Extract the (x, y) coordinate from the center of the cell holding the provided text.  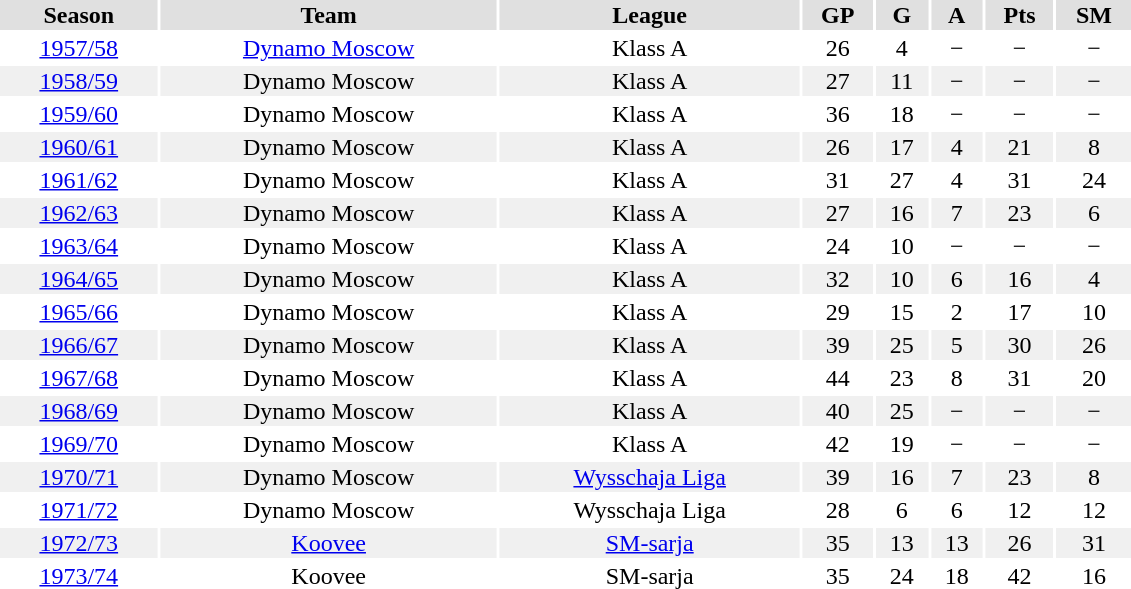
Pts (1020, 15)
1966/67 (79, 345)
1958/59 (79, 81)
1963/64 (79, 246)
1971/72 (79, 510)
21 (1020, 147)
1965/66 (79, 312)
Team (329, 15)
11 (902, 81)
1959/60 (79, 114)
League (650, 15)
36 (838, 114)
G (902, 15)
SM-sarja (650, 543)
GP (838, 15)
15 (902, 312)
19 (902, 444)
28 (838, 510)
44 (838, 378)
1972/73 (79, 543)
30 (1020, 345)
35 (838, 543)
20 (1094, 378)
40 (838, 411)
Season (79, 15)
1962/63 (79, 213)
1957/58 (79, 48)
18 (902, 114)
32 (838, 279)
1960/61 (79, 147)
1970/71 (79, 477)
1968/69 (79, 411)
SM (1094, 15)
Koovee (329, 543)
42 (838, 444)
5 (957, 345)
1964/65 (79, 279)
A (957, 15)
1961/62 (79, 180)
1969/70 (79, 444)
1967/68 (79, 378)
2 (957, 312)
29 (838, 312)
